For the text-containing cell, return its midpoint in (x, y) coordinate format. 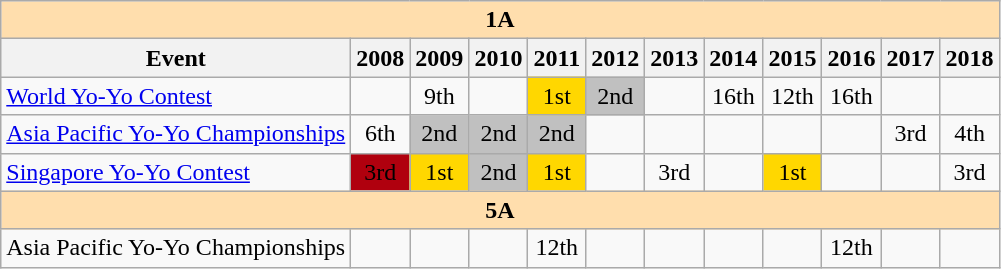
Event (176, 58)
2016 (852, 58)
2009 (440, 58)
2017 (910, 58)
2012 (616, 58)
5A (500, 210)
1A (500, 20)
2008 (380, 58)
9th (440, 96)
2018 (970, 58)
6th (380, 134)
2011 (557, 58)
World Yo-Yo Contest (176, 96)
2015 (792, 58)
2013 (674, 58)
2014 (734, 58)
Singapore Yo-Yo Contest (176, 172)
2010 (498, 58)
4th (970, 134)
